Locate the cell with the specified text and output its (x, y) center coordinate. 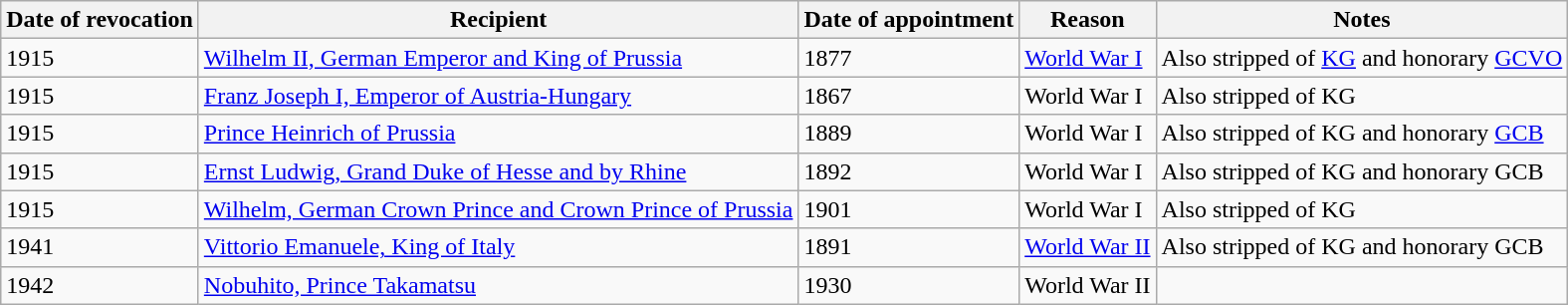
Notes (1362, 20)
1930 (909, 285)
1942 (100, 285)
1901 (909, 209)
1867 (909, 96)
1891 (909, 247)
Ernst Ludwig, Grand Duke of Hesse and by Rhine (498, 171)
Vittorio Emanuele, King of Italy (498, 247)
1877 (909, 58)
1889 (909, 134)
Reason (1087, 20)
Nobuhito, Prince Takamatsu (498, 285)
Recipient (498, 20)
Franz Joseph I, Emperor of Austria-Hungary (498, 96)
Wilhelm, German Crown Prince and Crown Prince of Prussia (498, 209)
Date of revocation (100, 20)
Wilhelm II, German Emperor and King of Prussia (498, 58)
Also stripped of KG and honorary GCVO (1362, 58)
1892 (909, 171)
1941 (100, 247)
Prince Heinrich of Prussia (498, 134)
Date of appointment (909, 20)
